Locate the cell with the specified text and output its (X, Y) center coordinate. 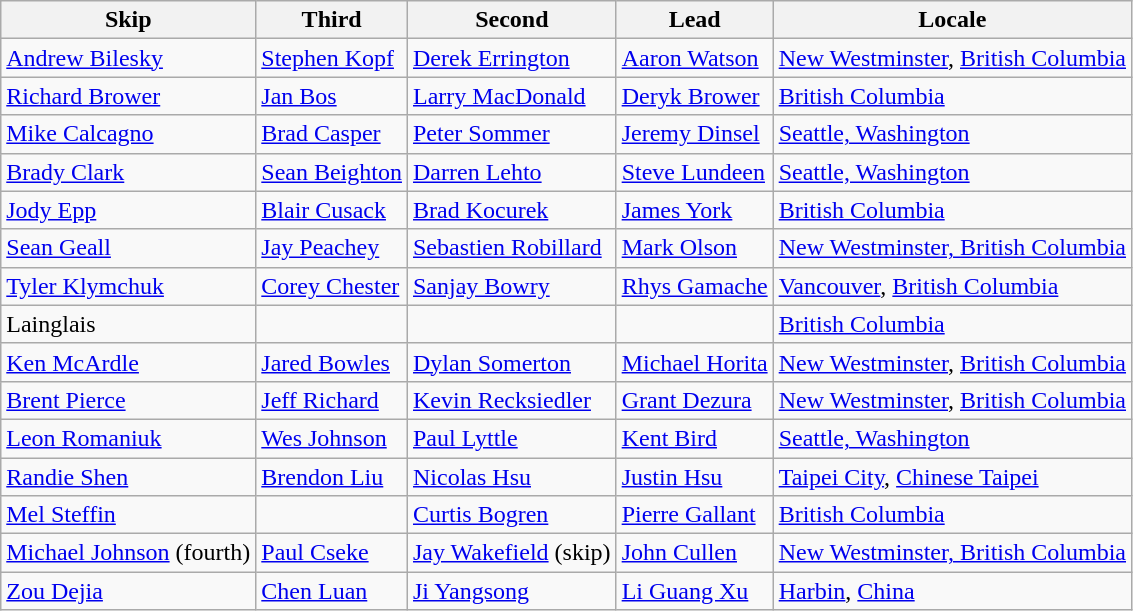
Harbin, China (952, 591)
Michael Johnson (fourth) (128, 553)
Justin Hsu (694, 477)
Mike Calcagno (128, 134)
Jan Bos (332, 96)
Darren Lehto (512, 172)
Taipei City, Chinese Taipei (952, 477)
Derek Errington (512, 58)
Peter Sommer (512, 134)
John Cullen (694, 553)
Chen Luan (332, 591)
Zou Dejia (128, 591)
Paul Cseke (332, 553)
Andrew Bilesky (128, 58)
Jody Epp (128, 210)
Jay Wakefield (skip) (512, 553)
Lead (694, 20)
Randie Shen (128, 477)
Sean Beighton (332, 172)
Nicolas Hsu (512, 477)
James York (694, 210)
Mel Steffin (128, 515)
Larry MacDonald (512, 96)
Jeff Richard (332, 400)
Sebastien Robillard (512, 248)
Blair Cusack (332, 210)
Kent Bird (694, 438)
Sanjay Bowry (512, 286)
Paul Lyttle (512, 438)
Brendon Liu (332, 477)
Corey Chester (332, 286)
Aaron Watson (694, 58)
Dylan Somerton (512, 362)
Grant Dezura (694, 400)
Sean Geall (128, 248)
Li Guang Xu (694, 591)
Jeremy Dinsel (694, 134)
Brady Clark (128, 172)
Skip (128, 20)
Ken McArdle (128, 362)
Lainglais (128, 324)
Kevin Recksiedler (512, 400)
Second (512, 20)
Wes Johnson (332, 438)
Jared Bowles (332, 362)
Brent Pierce (128, 400)
Jay Peachey (332, 248)
Curtis Bogren (512, 515)
Leon Romaniuk (128, 438)
Tyler Klymchuk (128, 286)
Vancouver, British Columbia (952, 286)
Richard Brower (128, 96)
Brad Kocurek (512, 210)
Mark Olson (694, 248)
Deryk Brower (694, 96)
Michael Horita (694, 362)
Third (332, 20)
Rhys Gamache (694, 286)
Locale (952, 20)
Brad Casper (332, 134)
Pierre Gallant (694, 515)
Steve Lundeen (694, 172)
Stephen Kopf (332, 58)
Ji Yangsong (512, 591)
